Return the [x, y] coordinate for the center point of the cell that contains the specified text.  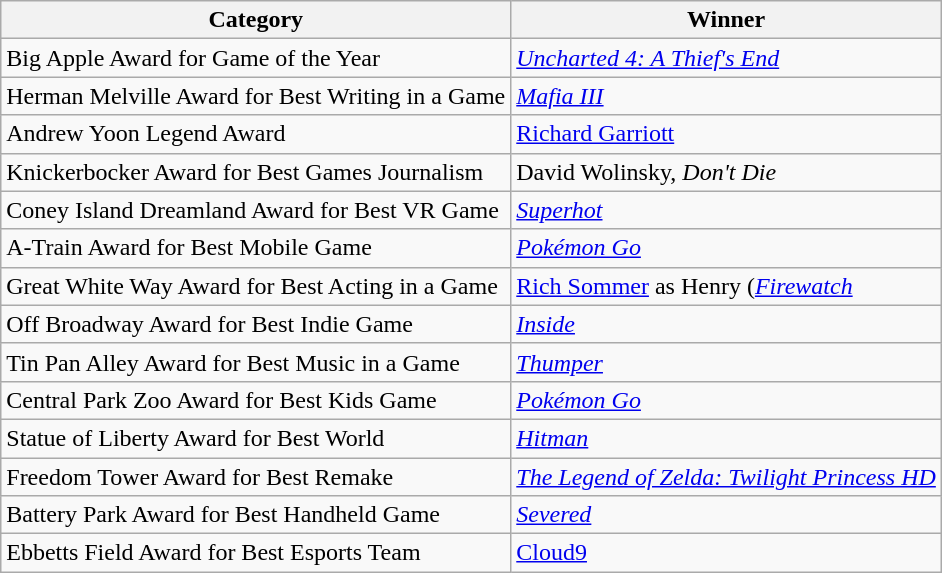
A-Train Award for Best Mobile Game [256, 248]
Ebbetts Field Award for Best Esports Team [256, 553]
Statue of Liberty Award for Best World [256, 438]
Thumper [726, 362]
Freedom Tower Award for Best Remake [256, 477]
Severed [726, 515]
Andrew Yoon Legend Award [256, 134]
Big Apple Award for Game of the Year [256, 58]
Hitman [726, 438]
Superhot [726, 210]
David Wolinsky, Don't Die [726, 172]
Uncharted 4: A Thief's End [726, 58]
Coney Island Dreamland Award for Best VR Game [256, 210]
Mafia III [726, 96]
Cloud9 [726, 553]
Battery Park Award for Best Handheld Game [256, 515]
Tin Pan Alley Award for Best Music in a Game [256, 362]
Richard Garriott [726, 134]
Off Broadway Award for Best Indie Game [256, 324]
Great White Way Award for Best Acting in a Game [256, 286]
The Legend of Zelda: Twilight Princess HD [726, 477]
Winner [726, 20]
Rich Sommer as Henry (Firewatch [726, 286]
Herman Melville Award for Best Writing in a Game [256, 96]
Category [256, 20]
Knickerbocker Award for Best Games Journalism [256, 172]
Inside [726, 324]
Central Park Zoo Award for Best Kids Game [256, 400]
